Capture the cell that displays the provided text and extract its [x, y] central coordinate. 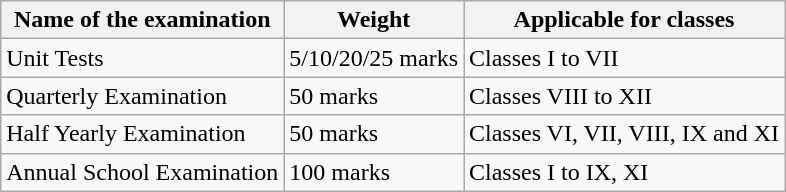
Classes I to VII [624, 58]
Weight [374, 20]
5/10/20/25 marks [374, 58]
Quarterly Examination [142, 96]
Classes VI, VII, VIII, IX and XI [624, 134]
Half Yearly Examination [142, 134]
100 marks [374, 172]
Unit Tests [142, 58]
Applicable for classes [624, 20]
Classes VIII to XII [624, 96]
Name of the examination [142, 20]
Annual School Examination [142, 172]
Classes I to IX, XI [624, 172]
